Return (x, y) of the center of cell containing provided text 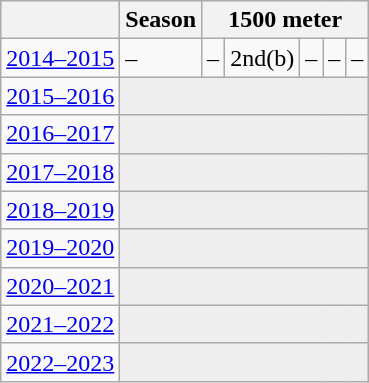
2020–2021 (60, 286)
2019–2020 (60, 248)
2017–2018 (60, 172)
1500 meter (286, 20)
2016–2017 (60, 134)
2021–2022 (60, 324)
Season (161, 20)
2nd(b) (262, 58)
2015–2016 (60, 96)
2018–2019 (60, 210)
2022–2023 (60, 362)
2014–2015 (60, 58)
